Search for the cell housing the specified text and yield its (x, y) center coordinate. 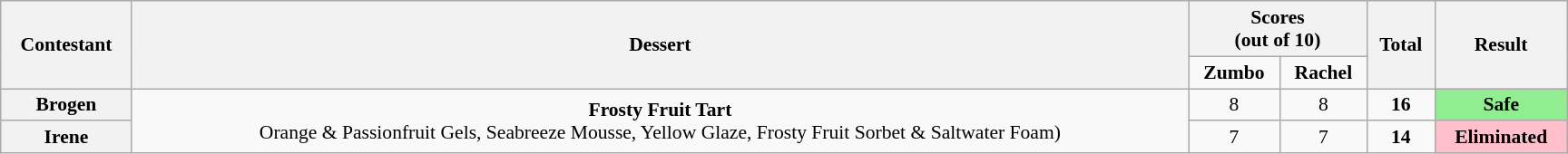
Dessert (660, 45)
Eliminated (1501, 138)
Zumbo (1234, 72)
Brogen (66, 105)
Scores(out of 10) (1278, 29)
14 (1401, 138)
Rachel (1323, 72)
Irene (66, 138)
Contestant (66, 45)
Result (1501, 45)
Total (1401, 45)
Frosty Fruit Tart Orange & Passionfruit Gels, Seabreeze Mousse, Yellow Glaze, Frosty Fruit Sorbet & Saltwater Foam) (660, 121)
16 (1401, 105)
Safe (1501, 105)
